Identify which cell holds the provided text, then report its (x, y) central coordinate. 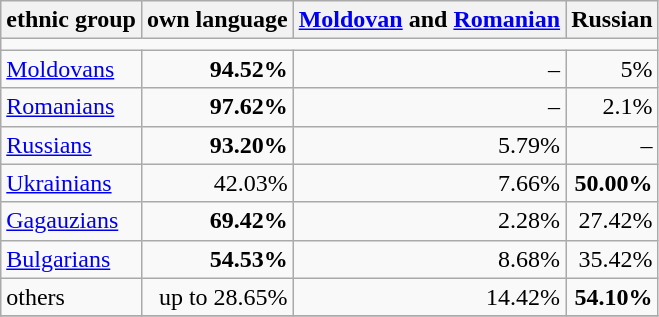
14.42% (429, 297)
27.42% (612, 221)
own language (217, 20)
94.52% (217, 69)
54.10% (612, 297)
Moldovan and Romanian (429, 20)
ethnic group (72, 20)
Romanians (72, 107)
Russians (72, 145)
97.62% (217, 107)
54.53% (217, 259)
35.42% (612, 259)
Russian (612, 20)
Bulgarians (72, 259)
8.68% (429, 259)
93.20% (217, 145)
5.79% (429, 145)
Gagauzians (72, 221)
5% (612, 69)
50.00% (612, 183)
up to 28.65% (217, 297)
2.28% (429, 221)
69.42% (217, 221)
42.03% (217, 183)
Moldovans (72, 69)
7.66% (429, 183)
others (72, 297)
Ukrainians (72, 183)
2.1% (612, 107)
